Output the [X, Y] coordinate of the center of the cell containing the given text.  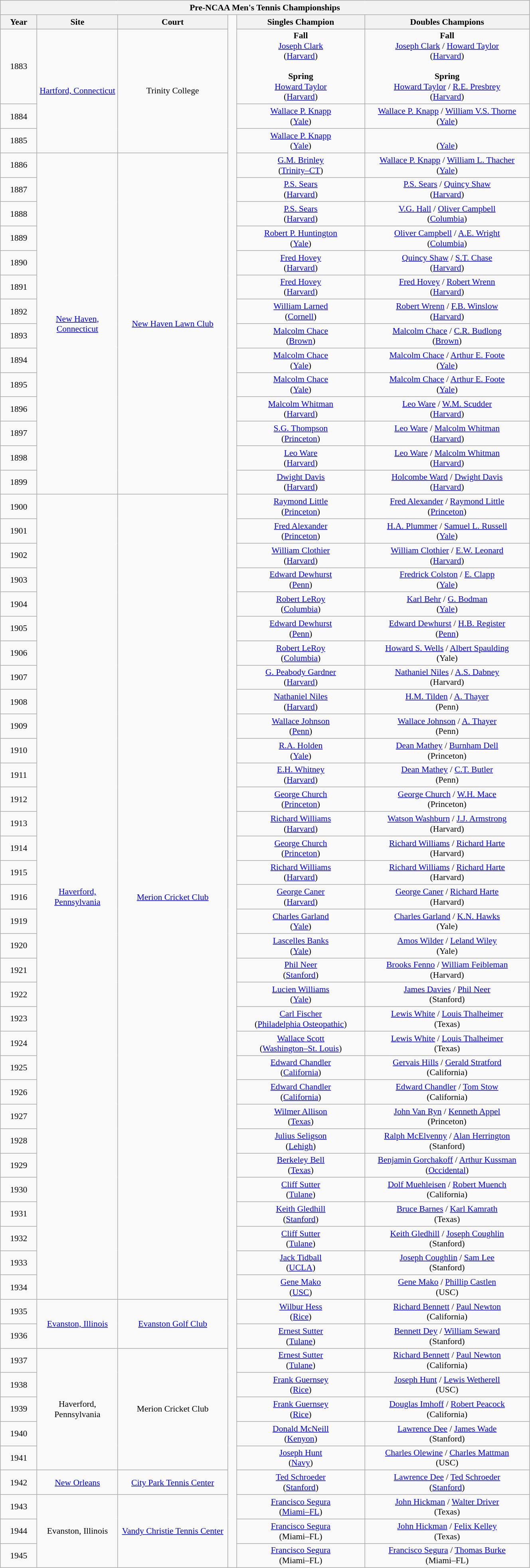
1924 [19, 1043]
Karl Behr / G. Bodman(Yale) [447, 604]
1941 [19, 1458]
1930 [19, 1190]
Berkeley Bell(Texas) [301, 1165]
1927 [19, 1117]
1894 [19, 360]
Watson Washburn / J.J. Armstrong(Harvard) [447, 824]
Ralph McElvenny / Alan Herrington(Stanford) [447, 1141]
1923 [19, 1019]
New Haven, Connecticut [77, 324]
Fred Hovey / Robert Wrenn(Harvard) [447, 287]
1920 [19, 946]
1897 [19, 433]
H.M. Tilden / A. Thayer(Penn) [447, 702]
1932 [19, 1239]
1942 [19, 1482]
Robert P. Huntington(Yale) [301, 239]
1911 [19, 775]
George Caner(Harvard) [301, 897]
1888 [19, 214]
1921 [19, 970]
Lucien Williams(Yale) [301, 995]
Jack Tidball(UCLA) [301, 1263]
1944 [19, 1531]
G. Peabody Gardner(Harvard) [301, 678]
1916 [19, 897]
1891 [19, 287]
Raymond Little(Princeton) [301, 507]
Edward Chandler / Tom Stow(California) [447, 1092]
Brooks Fenno / William Feibleman(Harvard) [447, 970]
Nathaniel Niles / A.S. Dabney(Harvard) [447, 678]
V.G. Hall / Oliver Campbell(Columbia) [447, 214]
Malcolm Chace(Brown) [301, 336]
Charles Garland / K.N. Hawks(Yale) [447, 921]
Douglas Imhoff / Robert Peacock(California) [447, 1410]
1895 [19, 385]
James Davies / Phil Neer(Stanford) [447, 995]
Quincy Shaw / S.T. Chase(Harvard) [447, 263]
Nathaniel Niles(Harvard) [301, 702]
1899 [19, 482]
Lawrence Dee / James Wade(Stanford) [447, 1434]
1893 [19, 336]
Oliver Campbell / A.E. Wright(Columbia) [447, 239]
Leo Ware(Harvard) [301, 458]
Doubles Champions [447, 22]
Keith Gledhill(Stanford) [301, 1214]
1940 [19, 1434]
1885 [19, 140]
1905 [19, 629]
Amos Wilder / Leland Wiley(Yale) [447, 946]
Robert Wrenn / F.B. Winslow(Harvard) [447, 311]
Joseph Hunt(Navy) [301, 1458]
Year [19, 22]
Malcolm Chace / C.R. Budlong(Brown) [447, 336]
1936 [19, 1336]
New Haven Lawn Club [172, 324]
1935 [19, 1311]
1925 [19, 1068]
1906 [19, 653]
1915 [19, 872]
Gervais Hills / Gerald Stratford(California) [447, 1068]
John Hickman / Felix Kelley(Texas) [447, 1531]
Hartford, Connecticut [77, 91]
1892 [19, 311]
Phil Neer(Stanford) [301, 970]
1910 [19, 750]
1913 [19, 824]
Wilbur Hess(Rice) [301, 1311]
Carl Fischer(Philadelphia Osteopathic) [301, 1019]
1937 [19, 1360]
Lawrence Dee / Ted Schroeder(Stanford) [447, 1482]
H.A. Plummer / Samuel L. Russell(Yale) [447, 531]
New Orleans [77, 1482]
Wallace P. Knapp / William V.S. Thorne(Yale) [447, 117]
1939 [19, 1410]
Bruce Barnes / Karl Kamrath(Texas) [447, 1214]
R.A. Holden(Yale) [301, 750]
G.M. Brinley(Trinity–CT) [301, 165]
Wallace Johnson / A. Thayer(Penn) [447, 726]
1901 [19, 531]
1929 [19, 1165]
John Hickman / Walter Driver(Texas) [447, 1507]
Wallace Scott(Washington–St. Louis) [301, 1043]
George Caner / Richard Harte(Harvard) [447, 897]
Court [172, 22]
Donald McNeill(Kenyon) [301, 1434]
Holcombe Ward / Dwight Davis(Harvard) [447, 482]
Leo Ware / W.M. Scudder(Harvard) [447, 409]
Dwight Davis(Harvard) [301, 482]
Vandy Christie Tennis Center [172, 1531]
1912 [19, 800]
Evanston Golf Club [172, 1324]
1928 [19, 1141]
P.S. Sears / Quincy Shaw(Harvard) [447, 189]
FallJoseph Clark / Howard Taylor(Harvard)SpringHoward Taylor / R.E. Presbrey(Harvard) [447, 66]
1889 [19, 239]
Trinity College [172, 91]
George Church / W.H. Mace(Princeton) [447, 800]
FallJoseph Clark(Harvard)SpringHoward Taylor(Harvard) [301, 66]
1933 [19, 1263]
Dean Mathey / Burnham Dell(Princeton) [447, 750]
Charles Garland(Yale) [301, 921]
William Larned(Cornell) [301, 311]
1934 [19, 1287]
Keith Gledhill / Joseph Coughlin(Stanford) [447, 1239]
Gene Mako(USC) [301, 1287]
Joseph Hunt / Lewis Wetherell(USC) [447, 1385]
1902 [19, 556]
Site [77, 22]
1887 [19, 189]
Howard S. Wells / Albert Spaulding(Yale) [447, 653]
Joseph Coughlin / Sam Lee(Stanford) [447, 1263]
Charles Olewine / Charles Mattman(USC) [447, 1458]
S.G. Thompson(Princeton) [301, 433]
1907 [19, 678]
Malcolm Whitman(Harvard) [301, 409]
1926 [19, 1092]
Edward Dewhurst / H.B. Register(Penn) [447, 629]
Fred Alexander / Raymond Little(Princeton) [447, 507]
1943 [19, 1507]
Dean Mathey / C.T. Butler(Penn) [447, 775]
1890 [19, 263]
1883 [19, 66]
Francisco Segura / Thomas Burke(Miami–FL) [447, 1556]
Benjamin Gorchakoff / Arthur Kussman(Occidental) [447, 1165]
Bennett Dey / William Seward(Stanford) [447, 1336]
Fred Alexander(Princeton) [301, 531]
1903 [19, 579]
Singles Champion [301, 22]
1922 [19, 995]
1919 [19, 921]
1900 [19, 507]
1945 [19, 1556]
1904 [19, 604]
1931 [19, 1214]
(Yale) [447, 140]
Pre-NCAA Men's Tennis Championships [265, 8]
Wilmer Allison(Texas) [301, 1117]
William Clothier / E.W. Leonard(Harvard) [447, 556]
1884 [19, 117]
Ted Schroeder(Stanford) [301, 1482]
1909 [19, 726]
Wallace Johnson(Penn) [301, 726]
1896 [19, 409]
1886 [19, 165]
1898 [19, 458]
Fredrick Colston / E. Clapp(Yale) [447, 579]
1908 [19, 702]
1914 [19, 848]
Gene Mako / Phillip Castlen(USC) [447, 1287]
City Park Tennis Center [172, 1482]
Wallace P. Knapp / William L. Thacher(Yale) [447, 165]
John Van Ryn / Kenneth Appel(Princeton) [447, 1117]
William Clothier(Harvard) [301, 556]
Lascelles Banks(Yale) [301, 946]
Julius Seligson(Lehigh) [301, 1141]
E.H. Whitney(Harvard) [301, 775]
1938 [19, 1385]
Dolf Muehleisen / Robert Muench(California) [447, 1190]
